Return [x, y] of the center of cell containing provided text 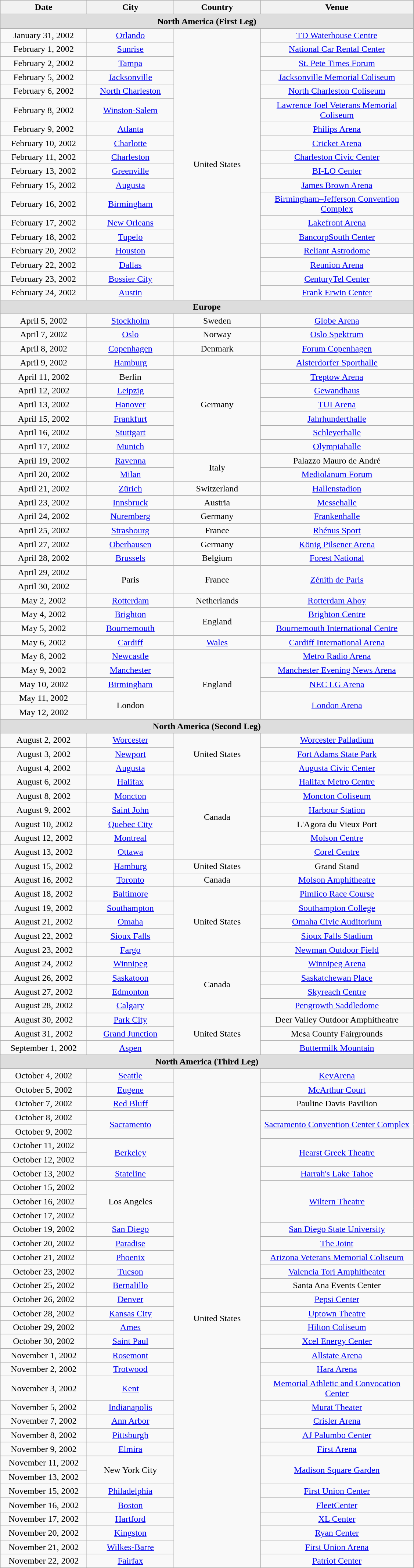
October 16, 2002 [44, 1201]
November 21, 2002 [44, 1547]
Phoenix [130, 1257]
August 16, 2002 [44, 880]
November 3, 2002 [44, 1388]
April 7, 2002 [44, 335]
April 30, 2002 [44, 586]
Atlanta [130, 129]
Copenhagen [130, 349]
James Brown Arena [337, 185]
Charlotte [130, 143]
Pepsi Center [337, 1299]
San Diego [130, 1229]
February 13, 2002 [44, 171]
Zénith de Paris [337, 579]
Metro Radio Arena [337, 656]
Italy [217, 468]
April 15, 2002 [44, 418]
April 16, 2002 [44, 433]
Greenville [130, 171]
April 20, 2002 [44, 475]
May 10, 2002 [44, 684]
XL Center [337, 1519]
Berkeley [130, 1153]
Schleyerhalle [337, 433]
Hara Arena [337, 1369]
February 10, 2002 [44, 143]
Denver [130, 1299]
November 2, 2002 [44, 1369]
Worcester [130, 740]
Saskatoon [130, 978]
November 1, 2002 [44, 1355]
Charleston Civic Center [337, 157]
Jahrhunderthalle [337, 418]
August 19, 2002 [44, 908]
First Union Arena [337, 1547]
February 24, 2002 [44, 293]
Red Bluff [130, 1104]
Ottawa [130, 852]
Los Angeles [130, 1201]
August 21, 2002 [44, 922]
Orlando [130, 35]
NEC LG Arena [337, 684]
New York City [130, 1470]
Venue [337, 7]
Lakefront Arena [337, 223]
Baltimore [130, 894]
Calgary [130, 1006]
Toronto [130, 880]
October 23, 2002 [44, 1271]
North America (Second Leg) [207, 726]
Omaha Civic Auditorium [337, 922]
August 23, 2002 [44, 950]
April 28, 2002 [44, 558]
Seattle [130, 1075]
April 8, 2002 [44, 349]
August 22, 2002 [44, 936]
October 8, 2002 [44, 1118]
Wiltern Theatre [337, 1201]
August 10, 2002 [44, 824]
AJ Palumbo Center [337, 1435]
Cricket Arena [337, 143]
October 17, 2002 [44, 1215]
February 15, 2002 [44, 185]
Leipzig [130, 390]
Molson Centre [337, 838]
CenturyTel Center [337, 279]
Bournemouth International Centre [337, 628]
November 8, 2002 [44, 1435]
First Union Center [337, 1491]
February 1, 2002 [44, 49]
Europe [207, 307]
October 4, 2002 [44, 1075]
Messehalle [337, 502]
April 19, 2002 [44, 461]
Kingston [130, 1533]
Oslo Spektrum [337, 335]
Halifax Metro Centre [337, 782]
Palazzo Mauro de André [337, 461]
Denmark [217, 349]
Cardiff International Arena [337, 642]
Rosemont [130, 1355]
Harbour Station [337, 810]
Manchester Evening News Arena [337, 670]
October 7, 2002 [44, 1104]
Worcester Palladium [337, 740]
Mediolanum Forum [337, 475]
February 17, 2002 [44, 223]
October 5, 2002 [44, 1090]
August 28, 2002 [44, 1006]
February 16, 2002 [44, 204]
November 13, 2002 [44, 1477]
February 5, 2002 [44, 77]
Hallenstadion [337, 489]
April 12, 2002 [44, 390]
Harrah's Lake Tahoe [337, 1174]
Uptown Theatre [337, 1313]
Lawrence Joel Veterans Memorial Coliseum [337, 110]
Jacksonville [130, 77]
Wales [217, 642]
Murat Theater [337, 1407]
August 2, 2002 [44, 740]
Newport [130, 754]
Tupelo [130, 237]
Frankenhalle [337, 516]
Frankfurt [130, 418]
Kent [130, 1388]
Tampa [130, 63]
Aspen [130, 1048]
August 6, 2002 [44, 782]
Eugene [130, 1090]
October 9, 2002 [44, 1132]
London Arena [337, 705]
April 11, 2002 [44, 376]
First Arena [337, 1449]
Allstate Arena [337, 1355]
October 20, 2002 [44, 1243]
August 30, 2002 [44, 1020]
October 25, 2002 [44, 1285]
Fargo [130, 950]
August 3, 2002 [44, 754]
February 8, 2002 [44, 110]
September 1, 2002 [44, 1048]
Arizona Veterans Memorial Coliseum [337, 1257]
November 20, 2002 [44, 1533]
August 26, 2002 [44, 978]
Belgium [217, 558]
Oberhausen [130, 544]
L'Agora du Vieux Port [337, 824]
Pittsburgh [130, 1435]
Ryan Center [337, 1533]
Charleston [130, 157]
Patriot Center [337, 1561]
McArthur Court [337, 1090]
Newman Outdoor Field [337, 950]
Southampton College [337, 908]
Forum Copenhagen [337, 349]
May 11, 2002 [44, 698]
April 27, 2002 [44, 544]
November 22, 2002 [44, 1561]
Austria [217, 502]
Stateline [130, 1174]
Elmira [130, 1449]
Bossier City [130, 279]
August 4, 2002 [44, 768]
November 7, 2002 [44, 1421]
August 31, 2002 [44, 1034]
November 9, 2002 [44, 1449]
October 21, 2002 [44, 1257]
KeyArena [337, 1075]
April 24, 2002 [44, 516]
Grand Junction [130, 1034]
Reliant Astrodome [337, 251]
November 15, 2002 [44, 1491]
Gewandhaus [337, 390]
Treptow Arena [337, 376]
New Orleans [130, 223]
Hanover [130, 404]
Innsbruck [130, 502]
April 5, 2002 [44, 321]
Dallas [130, 265]
Grand Stand [337, 866]
Winnipeg Arena [337, 964]
Stockholm [130, 321]
October 11, 2002 [44, 1146]
Newcastle [130, 656]
Country [217, 7]
TD Waterhouse Centre [337, 35]
Memorial Athletic and Convocation Center [337, 1388]
Skyreach Centre [337, 992]
May 12, 2002 [44, 712]
City [130, 7]
Stuttgart [130, 433]
Birmingham–Jefferson Convention Complex [337, 204]
Manchester [130, 670]
Trotwood [130, 1369]
Saint John [130, 810]
Austin [130, 293]
Sioux Falls Stadium [337, 936]
Norway [217, 335]
Boston [130, 1505]
August 13, 2002 [44, 852]
May 9, 2002 [44, 670]
Oslo [130, 335]
October 30, 2002 [44, 1341]
Hartford [130, 1519]
Wilkes-Barre [130, 1547]
The Joint [337, 1243]
April 17, 2002 [44, 447]
February 9, 2002 [44, 129]
Montreal [130, 838]
Berlin [130, 376]
Nuremberg [130, 516]
North Charleston [130, 91]
Moncton Coliseum [337, 796]
Moncton [130, 796]
January 31, 2002 [44, 35]
October 28, 2002 [44, 1313]
November 16, 2002 [44, 1505]
Omaha [130, 922]
London [130, 705]
Milan [130, 475]
Molson Amphitheatre [337, 880]
Munich [130, 447]
February 6, 2002 [44, 91]
BI-LO Center [337, 171]
Saint Paul [130, 1341]
Reunion Arena [337, 265]
Quebec City [130, 824]
Zürich [130, 489]
North America (Third Leg) [207, 1061]
Deer Valley Outdoor Amphitheatre [337, 1020]
Indianapolis [130, 1407]
August 18, 2002 [44, 894]
May 5, 2002 [44, 628]
April 13, 2002 [44, 404]
Brighton Centre [337, 614]
November 17, 2002 [44, 1519]
Sioux Falls [130, 936]
Rhénus Sport [337, 530]
April 23, 2002 [44, 502]
Paris [130, 579]
May 2, 2002 [44, 600]
August 27, 2002 [44, 992]
Buttermilk Mountain [337, 1048]
October 15, 2002 [44, 1187]
Southampton [130, 908]
February 2, 2002 [44, 63]
November 11, 2002 [44, 1463]
National Car Rental Center [337, 49]
October 13, 2002 [44, 1174]
Ann Arbor [130, 1421]
October 19, 2002 [44, 1229]
Winnipeg [130, 964]
February 23, 2002 [44, 279]
Globe Arena [337, 321]
Park City [130, 1020]
Sweden [217, 321]
Switzerland [217, 489]
October 12, 2002 [44, 1160]
Alsterdorfer Sporthalle [337, 363]
August 9, 2002 [44, 810]
Philadelphia [130, 1491]
Pimlico Race Course [337, 894]
Jacksonville Memorial Coliseum [337, 77]
Mesa County Fairgrounds [337, 1034]
Rotterdam [130, 600]
Fairfax [130, 1561]
Tucson [130, 1271]
BancorpSouth Center [337, 237]
TUI Arena [337, 404]
Kansas City [130, 1313]
Date [44, 7]
February 22, 2002 [44, 265]
Halifax [130, 782]
April 25, 2002 [44, 530]
Valencia Tori Amphitheater [337, 1271]
Paradise [130, 1243]
August 15, 2002 [44, 866]
Hearst Greek Theatre [337, 1153]
San Diego State University [337, 1229]
October 26, 2002 [44, 1299]
Crisler Arena [337, 1421]
Xcel Energy Center [337, 1341]
August 24, 2002 [44, 964]
St. Pete Times Forum [337, 63]
Pengrowth Saddledome [337, 1006]
Edmonton [130, 992]
Santa Ana Events Center [337, 1285]
North Charleston Coliseum [337, 91]
Frank Erwin Center [337, 293]
April 21, 2002 [44, 489]
Strasbourg [130, 530]
Rotterdam Ahoy [337, 600]
Forest National [337, 558]
Brighton [130, 614]
May 6, 2002 [44, 642]
November 5, 2002 [44, 1407]
North America (First Leg) [207, 21]
February 18, 2002 [44, 237]
Sacramento [130, 1125]
May 8, 2002 [44, 656]
Olympiahalle [337, 447]
Brussels [130, 558]
August 12, 2002 [44, 838]
Fort Adams State Park [337, 754]
Sacramento Convention Center Complex [337, 1125]
Madison Square Garden [337, 1470]
FleetCenter [337, 1505]
Pauline Davis Pavilion [337, 1104]
Hilton Coliseum [337, 1327]
Sunrise [130, 49]
August 8, 2002 [44, 796]
Netherlands [217, 600]
April 9, 2002 [44, 363]
February 20, 2002 [44, 251]
Philips Arena [337, 129]
May 4, 2002 [44, 614]
April 29, 2002 [44, 572]
Bernalillo [130, 1285]
February 11, 2002 [44, 157]
Houston [130, 251]
Corel Centre [337, 852]
Augusta Civic Center [337, 768]
Bournemouth [130, 628]
Winston-Salem [130, 110]
Ravenna [130, 461]
Saskatchewan Place [337, 978]
König Pilsener Arena [337, 544]
October 29, 2002 [44, 1327]
Cardiff [130, 642]
Ames [130, 1327]
